Locate the cell with the specified text and output its (X, Y) center coordinate. 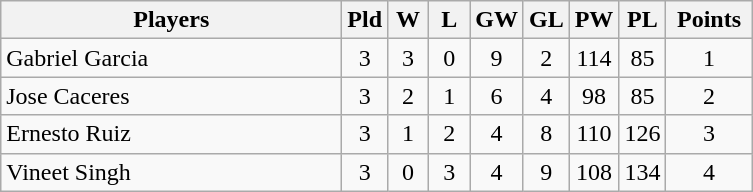
GW (497, 20)
Jose Caceres (172, 96)
126 (642, 134)
134 (642, 172)
Vineet Singh (172, 172)
Points (709, 20)
Pld (365, 20)
98 (594, 96)
8 (546, 134)
Players (172, 20)
PL (642, 20)
L (450, 20)
Gabriel Garcia (172, 58)
W (408, 20)
6 (497, 96)
114 (594, 58)
GL (546, 20)
110 (594, 134)
Ernesto Ruiz (172, 134)
PW (594, 20)
108 (594, 172)
